Extract the (X, Y) coordinate from the center of the cell holding the provided text.  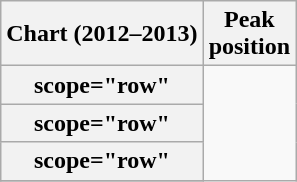
Chart (2012–2013) (102, 34)
Peakposition (249, 34)
